Detect which cell encompasses the target text, then output its [x, y] center coordinate. 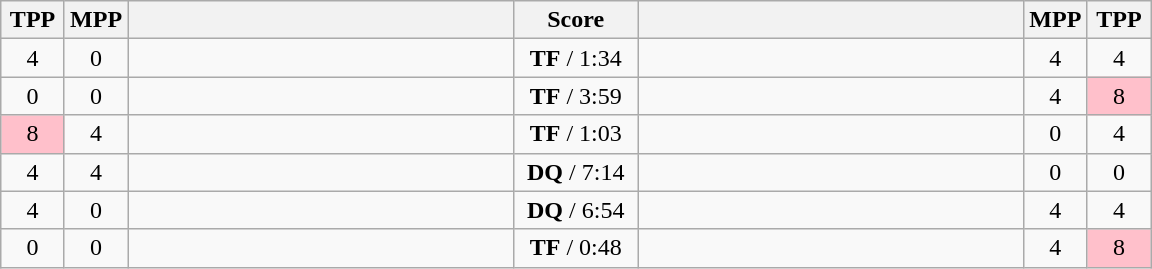
TF / 1:34 [576, 58]
TF / 0:48 [576, 248]
DQ / 7:14 [576, 172]
TF / 1:03 [576, 134]
DQ / 6:54 [576, 210]
Score [576, 20]
TF / 3:59 [576, 96]
